Locate the cell with the specified text and output its [X, Y] center coordinate. 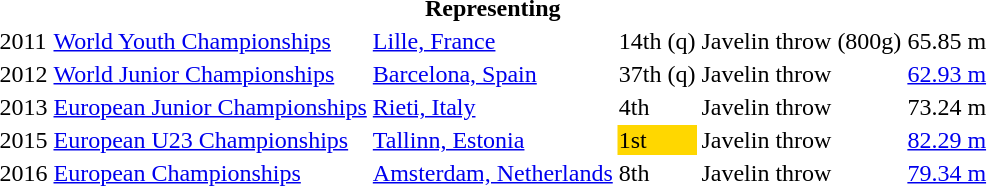
World Youth Championships [210, 41]
Javelin throw (800g) [802, 41]
37th (q) [657, 74]
Tallinn, Estonia [492, 140]
European U23 Championships [210, 140]
Rieti, Italy [492, 107]
World Junior Championships [210, 74]
1st [657, 140]
14th (q) [657, 41]
Barcelona, Spain [492, 74]
Lille, France [492, 41]
4th [657, 107]
European Junior Championships [210, 107]
